Find where the given text appears and provide that cell's center as [X, Y] coordinate. 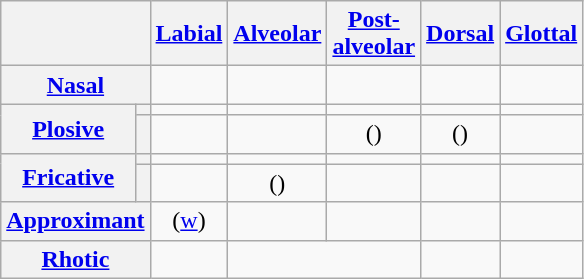
Glottal [542, 34]
Approximant [76, 221]
Post-alveolar [374, 34]
(w) [189, 221]
Plosive [68, 128]
Alveolar [278, 34]
Fricative [68, 178]
Dorsal [460, 34]
Nasal [76, 85]
Rhotic [76, 259]
Labial [189, 34]
